Identify which cell holds the provided text, then report its [X, Y] central coordinate. 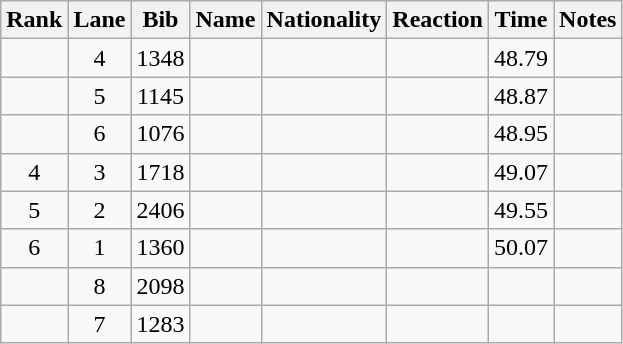
Name [226, 20]
1283 [160, 324]
49.55 [520, 210]
Notes [588, 20]
2406 [160, 210]
48.95 [520, 134]
2 [100, 210]
1145 [160, 96]
1076 [160, 134]
1 [100, 248]
1348 [160, 58]
1718 [160, 172]
Rank [34, 20]
49.07 [520, 172]
3 [100, 172]
48.79 [520, 58]
Bib [160, 20]
Nationality [324, 20]
Time [520, 20]
8 [100, 286]
1360 [160, 248]
2098 [160, 286]
50.07 [520, 248]
7 [100, 324]
48.87 [520, 96]
Reaction [438, 20]
Lane [100, 20]
